Find where the given text appears and provide that cell's center as (x, y) coordinate. 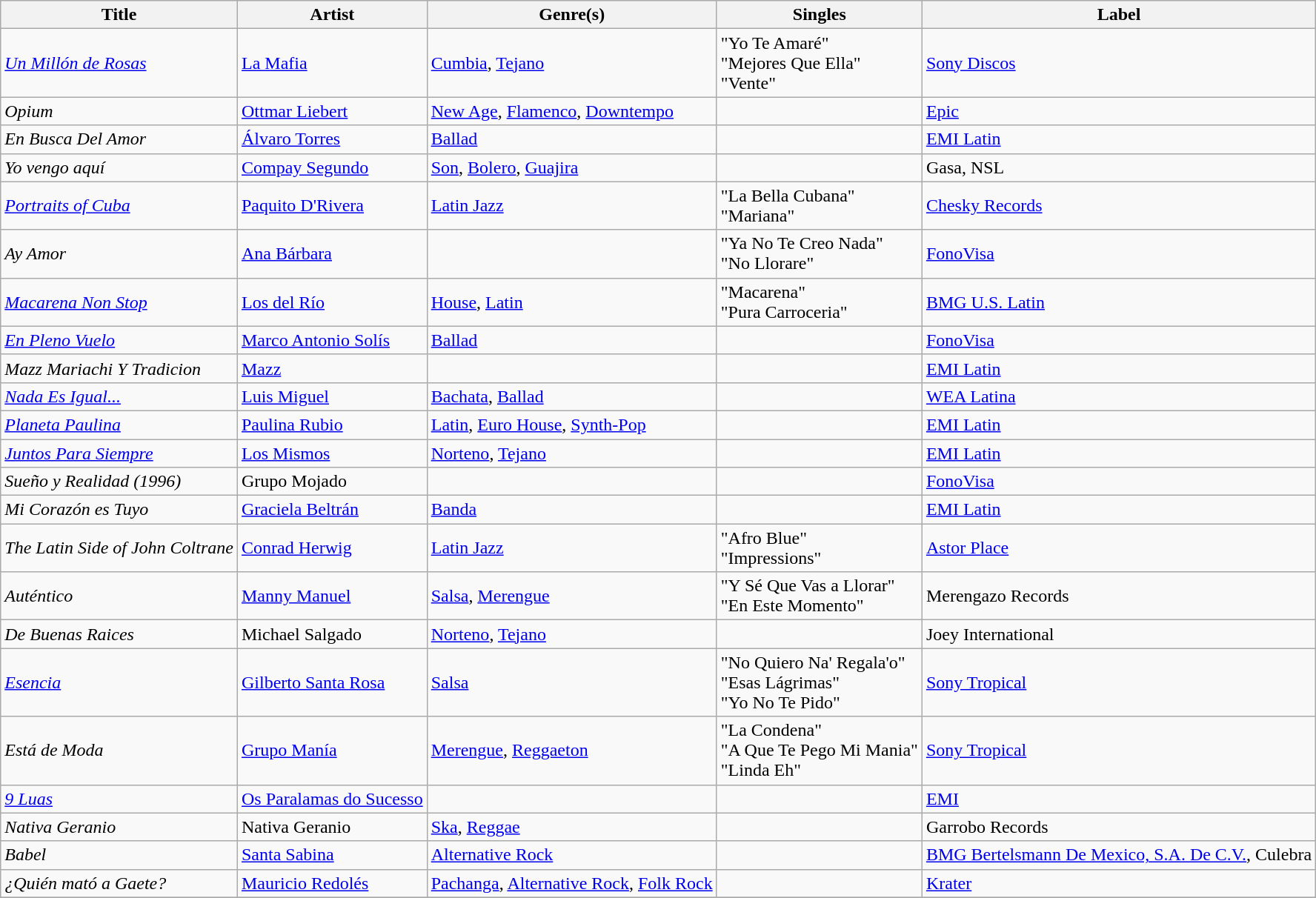
Mauricio Redolés (332, 883)
Sony Discos (1119, 63)
Álvaro Torres (332, 139)
Krater (1119, 883)
Graciela Beltrán (332, 510)
Mazz Mariachi Y Tradicion (119, 368)
BMG U.S. Latin (1119, 302)
Planeta Paulina (119, 425)
Está de Moda (119, 751)
Merengue, Reggaeton (572, 751)
Nada Es Igual... (119, 396)
Los del Río (332, 302)
Title (119, 15)
Genre(s) (572, 15)
Mi Corazón es Tuyo (119, 510)
Grupo Mojado (332, 482)
Son, Bolero, Guajira (572, 167)
Label (1119, 15)
En Busca Del Amor (119, 139)
Ska, Reggae (572, 827)
Latin, Euro House, Synth-Pop (572, 425)
"Macarena""Pura Carroceria" (820, 302)
Pachanga, Alternative Rock, Folk Rock (572, 883)
Conrad Herwig (332, 548)
Banda (572, 510)
Paulina Rubio (332, 425)
"No Quiero Na' Regala'o""Esas Lágrimas""Yo No Te Pido" (820, 682)
Auténtico (119, 596)
Epic (1119, 111)
Astor Place (1119, 548)
Santa Sabina (332, 855)
Os Paralamas do Sucesso (332, 799)
Ana Bárbara (332, 253)
Garrobo Records (1119, 827)
En Pleno Vuelo (119, 340)
¿Quién mató a Gaete? (119, 883)
The Latin Side of John Coltrane (119, 548)
Gilberto Santa Rosa (332, 682)
Artist (332, 15)
De Buenas Raices (119, 634)
Merengazo Records (1119, 596)
9 Luas (119, 799)
Salsa, Merengue (572, 596)
Ay Amor (119, 253)
"Y Sé Que Vas a Llorar""En Este Momento" (820, 596)
Mazz (332, 368)
BMG Bertelsmann De Mexico, S.A. De C.V., Culebra (1119, 855)
WEA Latina (1119, 396)
Joey International (1119, 634)
Portraits of Cuba (119, 206)
Macarena Non Stop (119, 302)
Alternative Rock (572, 855)
Los Mismos (332, 453)
House, Latin (572, 302)
New Age, Flamenco, Downtempo (572, 111)
Grupo Manía (332, 751)
"La Bella Cubana""Mariana" (820, 206)
Juntos Para Siempre (119, 453)
La Mafia (332, 63)
Un Millón de Rosas (119, 63)
Bachata, Ballad (572, 396)
"Ya No Te Creo Nada""No Llorare" (820, 253)
Salsa (572, 682)
Opium (119, 111)
Yo vengo aquí (119, 167)
Esencia (119, 682)
"Yo Te Amaré""Mejores Que Ella""Vente" (820, 63)
Manny Manuel (332, 596)
Ottmar Liebert (332, 111)
Luis Miguel (332, 396)
Chesky Records (1119, 206)
"La Condena""A Que Te Pego Mi Mania""Linda Eh" (820, 751)
Cumbia, Tejano (572, 63)
Compay Segundo (332, 167)
Singles (820, 15)
Babel (119, 855)
Gasa, NSL (1119, 167)
Marco Antonio Solís (332, 340)
EMI (1119, 799)
Paquito D'Rivera (332, 206)
Michael Salgado (332, 634)
Sueño y Realidad (1996) (119, 482)
"Afro Blue""Impressions" (820, 548)
